Scan for the cell matching the given text and deliver its (X, Y) coordinate at center. 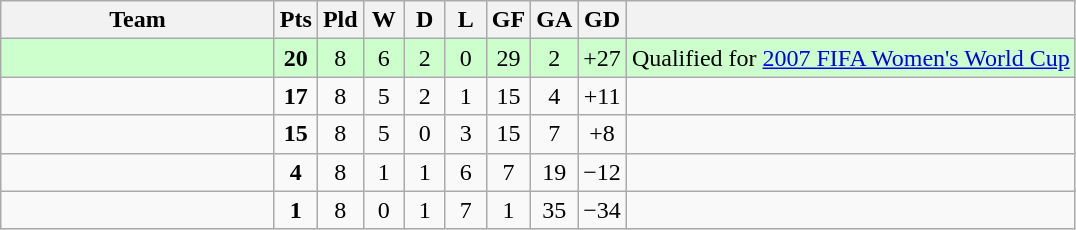
−12 (602, 172)
35 (554, 210)
+8 (602, 134)
Team (138, 20)
3 (466, 134)
17 (296, 96)
Pld (340, 20)
D (424, 20)
Pts (296, 20)
−34 (602, 210)
+27 (602, 58)
GD (602, 20)
Qualified for 2007 FIFA Women's World Cup (850, 58)
+11 (602, 96)
GF (508, 20)
29 (508, 58)
19 (554, 172)
GA (554, 20)
L (466, 20)
W (384, 20)
20 (296, 58)
